Identify which cell holds the provided text, then report its [x, y] central coordinate. 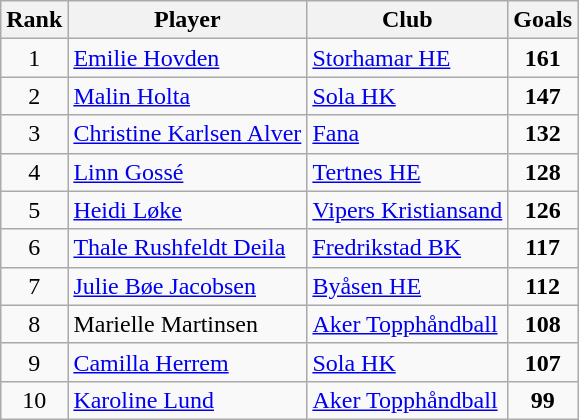
8 [34, 324]
112 [543, 286]
7 [34, 286]
9 [34, 362]
Julie Bøe Jacobsen [188, 286]
Fredrikstad BK [408, 248]
Byåsen HE [408, 286]
Tertnes HE [408, 172]
Linn Gossé [188, 172]
2 [34, 96]
Rank [34, 20]
Storhamar HE [408, 58]
10 [34, 400]
Christine Karlsen Alver [188, 134]
6 [34, 248]
108 [543, 324]
107 [543, 362]
Heidi Løke [188, 210]
Malin Holta [188, 96]
Vipers Kristiansand [408, 210]
Club [408, 20]
99 [543, 400]
4 [34, 172]
126 [543, 210]
Karoline Lund [188, 400]
161 [543, 58]
Fana [408, 134]
Thale Rushfeldt Deila [188, 248]
128 [543, 172]
117 [543, 248]
1 [34, 58]
5 [34, 210]
Marielle Martinsen [188, 324]
Emilie Hovden [188, 58]
147 [543, 96]
Camilla Herrem [188, 362]
132 [543, 134]
3 [34, 134]
Goals [543, 20]
Player [188, 20]
